Capture the cell that displays the provided text and extract its (x, y) central coordinate. 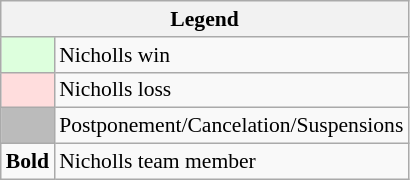
Legend (205, 19)
Nicholls loss (231, 90)
Nicholls win (231, 55)
Bold (28, 162)
Nicholls team member (231, 162)
Postponement/Cancelation/Suspensions (231, 126)
